Extract the [x, y] coordinate from the center of the cell holding the provided text.  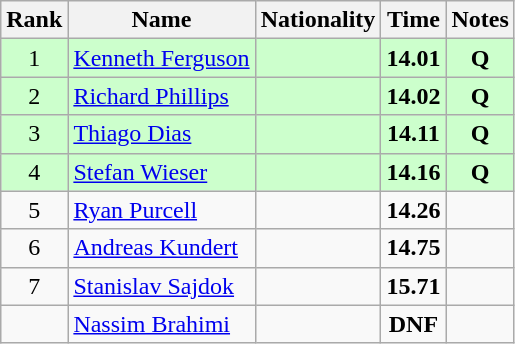
2 [34, 96]
1 [34, 58]
Andreas Kundert [162, 248]
Thiago Dias [162, 134]
14.02 [414, 96]
14.16 [414, 172]
7 [34, 286]
Nationality [318, 20]
Stefan Wieser [162, 172]
Richard Phillips [162, 96]
15.71 [414, 286]
Stanislav Sajdok [162, 286]
DNF [414, 324]
5 [34, 210]
14.01 [414, 58]
Time [414, 20]
Nassim Brahimi [162, 324]
14.11 [414, 134]
3 [34, 134]
Kenneth Ferguson [162, 58]
Ryan Purcell [162, 210]
Rank [34, 20]
6 [34, 248]
Name [162, 20]
Notes [480, 20]
14.75 [414, 248]
14.26 [414, 210]
4 [34, 172]
